Detect which cell encompasses the target text, then output its (x, y) center coordinate. 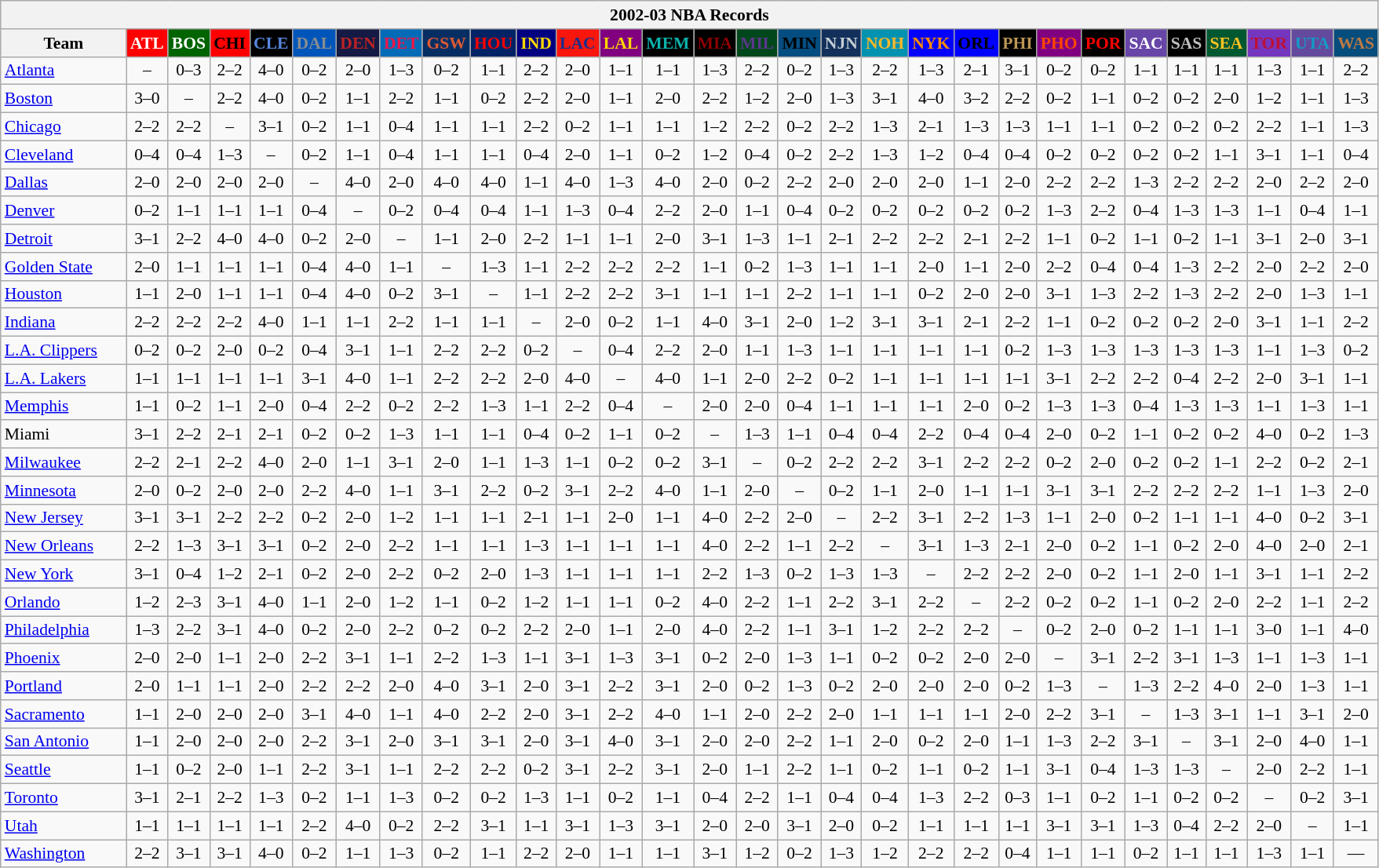
New Jersey (64, 518)
Toronto (64, 798)
WAS (1356, 43)
Phoenix (64, 658)
— (1356, 854)
Denver (64, 211)
BOS (188, 43)
Seattle (64, 770)
TOR (1270, 43)
Dallas (64, 183)
New York (64, 574)
Golden State (64, 267)
Cleveland (64, 155)
DEN (358, 43)
Washington (64, 854)
L.A. Clippers (64, 351)
UTA (1312, 43)
Miami (64, 435)
DET (402, 43)
Portland (64, 686)
Team (64, 43)
SEA (1226, 43)
Philadelphia (64, 630)
PHO (1060, 43)
MIL (757, 43)
PHI (1017, 43)
Indiana (64, 323)
Sacramento (64, 714)
Utah (64, 826)
LAC (578, 43)
NJN (841, 43)
2–3 (188, 602)
3–2 (976, 99)
GSW (446, 43)
POR (1104, 43)
San Antonio (64, 742)
HOU (493, 43)
Memphis (64, 407)
ORL (976, 43)
NOH (885, 43)
2002-03 NBA Records (689, 15)
Milwaukee (64, 462)
Orlando (64, 602)
MIN (799, 43)
NYK (931, 43)
DAL (315, 43)
Minnesota (64, 491)
Detroit (64, 239)
LAL (622, 43)
CLE (272, 43)
Atlanta (64, 71)
ATL (148, 43)
L.A. Lakers (64, 378)
Houston (64, 294)
New Orleans (64, 546)
Chicago (64, 127)
SAS (1187, 43)
SAC (1146, 43)
MEM (667, 43)
Boston (64, 99)
CHI (229, 43)
IND (536, 43)
MIA (715, 43)
